From the cell containing the given text, extract its center point as [x, y] coordinate. 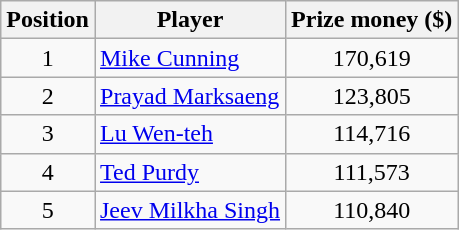
123,805 [372, 96]
170,619 [372, 58]
2 [48, 96]
110,840 [372, 210]
114,716 [372, 134]
Lu Wen-teh [190, 134]
Jeev Milkha Singh [190, 210]
Mike Cunning [190, 58]
Position [48, 20]
Ted Purdy [190, 172]
111,573 [372, 172]
4 [48, 172]
1 [48, 58]
Player [190, 20]
3 [48, 134]
Prize money ($) [372, 20]
Prayad Marksaeng [190, 96]
5 [48, 210]
